Identify which cell holds the provided text, then report its [x, y] central coordinate. 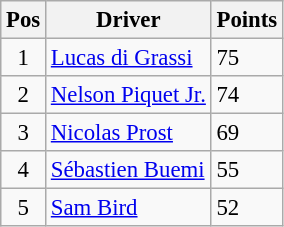
55 [246, 170]
69 [246, 133]
Points [246, 20]
Nelson Piquet Jr. [129, 95]
75 [246, 58]
74 [246, 95]
Sam Bird [129, 208]
4 [24, 170]
Nicolas Prost [129, 133]
Lucas di Grassi [129, 58]
52 [246, 208]
2 [24, 95]
1 [24, 58]
Pos [24, 20]
3 [24, 133]
Sébastien Buemi [129, 170]
Driver [129, 20]
5 [24, 208]
